Return the (X, Y) coordinate for the center point of the cell that contains the specified text.  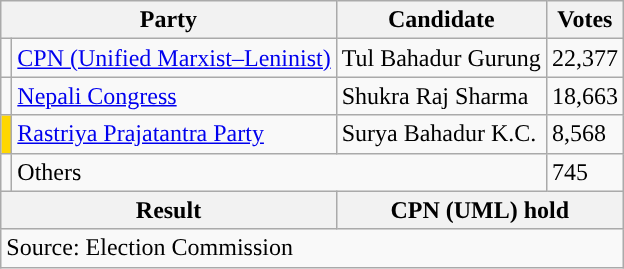
18,663 (584, 96)
Others (280, 172)
CPN (Unified Marxist–Leninist) (174, 58)
Votes (584, 20)
Source: Election Commission (312, 248)
CPN (UML) hold (480, 210)
745 (584, 172)
Nepali Congress (174, 96)
Party (168, 20)
22,377 (584, 58)
Result (168, 210)
Tul Bahadur Gurung (441, 58)
Rastriya Prajatantra Party (174, 134)
Surya Bahadur K.C. (441, 134)
Candidate (441, 20)
8,568 (584, 134)
Shukra Raj Sharma (441, 96)
